Pinpoint the cell where the given text exists, returning its [x, y] midpoint coordinate. 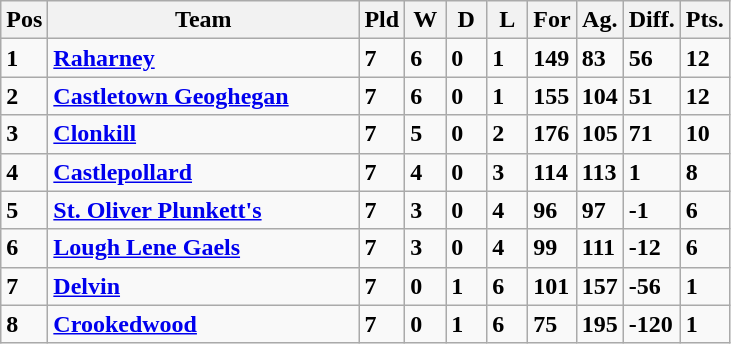
-120 [652, 324]
St. Oliver Plunkett's [204, 210]
96 [552, 210]
51 [652, 96]
Pos [24, 20]
-12 [652, 248]
Ag. [600, 20]
Diff. [652, 20]
Castlepollard [204, 172]
113 [600, 172]
155 [552, 96]
L [508, 20]
Crookedwood [204, 324]
176 [552, 134]
105 [600, 134]
-56 [652, 286]
56 [652, 58]
114 [552, 172]
D [466, 20]
Castletown Geoghegan [204, 96]
101 [552, 286]
83 [600, 58]
149 [552, 58]
97 [600, 210]
Lough Lene Gaels [204, 248]
Pts. [704, 20]
99 [552, 248]
75 [552, 324]
157 [600, 286]
195 [600, 324]
104 [600, 96]
111 [600, 248]
For [552, 20]
Raharney [204, 58]
Clonkill [204, 134]
-1 [652, 210]
Team [204, 20]
Delvin [204, 286]
W [426, 20]
Pld [382, 20]
10 [704, 134]
71 [652, 134]
